Pinpoint the cell where the given text exists, returning its [x, y] midpoint coordinate. 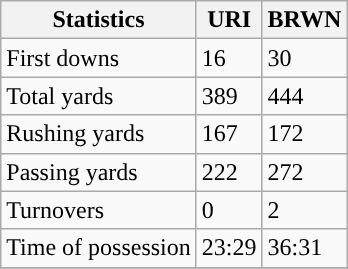
Turnovers [99, 210]
30 [304, 58]
272 [304, 172]
Passing yards [99, 172]
23:29 [229, 248]
389 [229, 96]
First downs [99, 58]
Rushing yards [99, 134]
Time of possession [99, 248]
Statistics [99, 20]
444 [304, 96]
172 [304, 134]
BRWN [304, 20]
36:31 [304, 248]
URI [229, 20]
Total yards [99, 96]
16 [229, 58]
2 [304, 210]
0 [229, 210]
167 [229, 134]
222 [229, 172]
